Capture the cell that displays the provided text and extract its [X, Y] central coordinate. 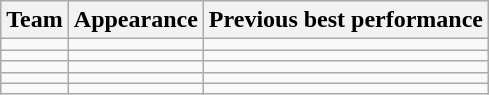
Team [35, 20]
Appearance [136, 20]
Previous best performance [346, 20]
